From the cell containing the given text, extract its center point as (x, y) coordinate. 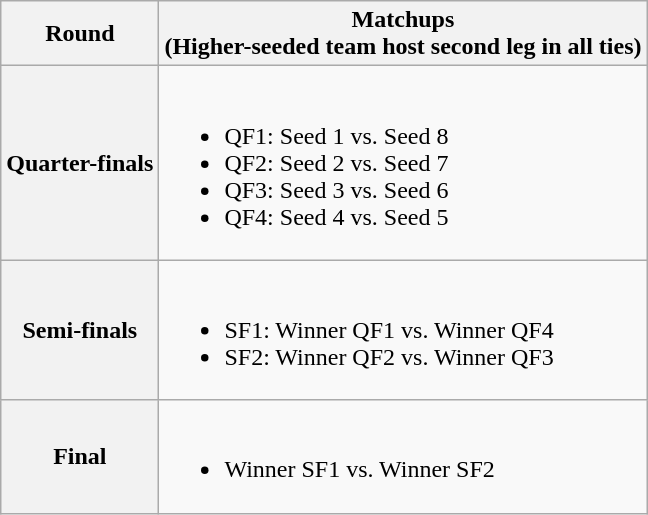
Matchups(Higher-seeded team host second leg in all ties) (403, 34)
Winner SF1 vs. Winner SF2 (403, 456)
Quarter-finals (80, 163)
Final (80, 456)
Semi-finals (80, 330)
Round (80, 34)
SF1: Winner QF1 vs. Winner QF4SF2: Winner QF2 vs. Winner QF3 (403, 330)
QF1: Seed 1 vs. Seed 8QF2: Seed 2 vs. Seed 7QF3: Seed 3 vs. Seed 6QF4: Seed 4 vs. Seed 5 (403, 163)
